Scan for the cell matching the given text and deliver its (x, y) coordinate at center. 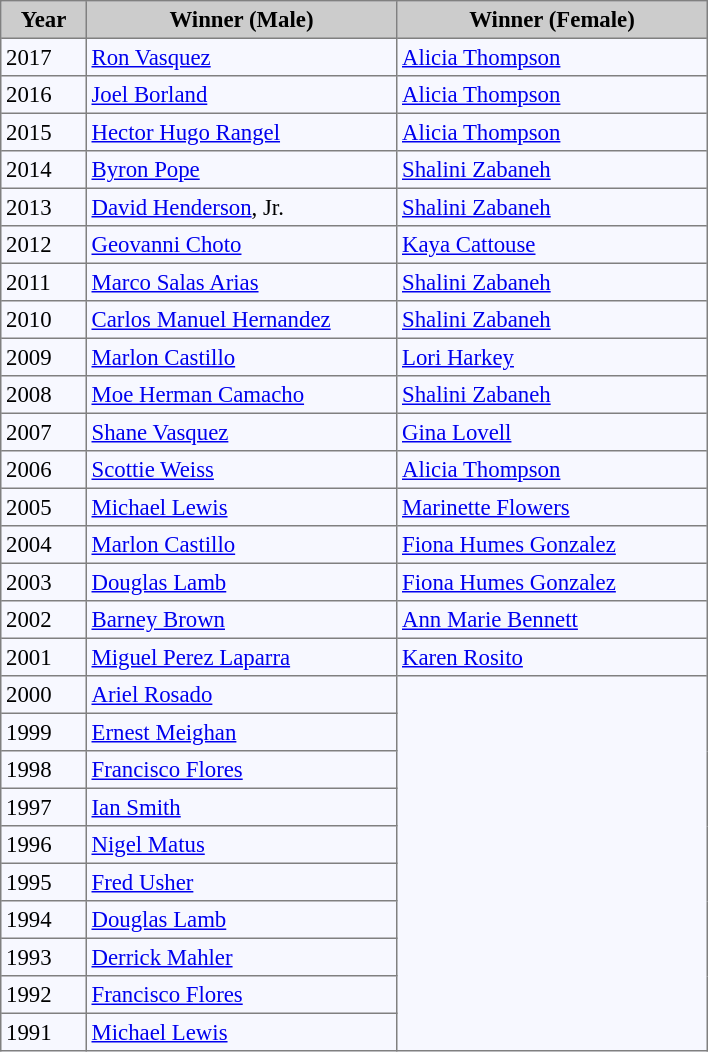
David Henderson, Jr. (241, 207)
2006 (44, 470)
2004 (44, 545)
Joel Borland (241, 95)
2005 (44, 507)
2016 (44, 95)
1999 (44, 732)
2007 (44, 432)
2003 (44, 582)
Moe Herman Camacho (241, 395)
1997 (44, 807)
2008 (44, 395)
2013 (44, 207)
2010 (44, 320)
Ron Vasquez (241, 57)
2015 (44, 132)
Scottie Weiss (241, 470)
Fred Usher (241, 882)
Byron Pope (241, 170)
1995 (44, 882)
Winner (Male) (241, 20)
Ariel Rosado (241, 695)
1998 (44, 770)
Ian Smith (241, 807)
2002 (44, 620)
Marinette Flowers (552, 507)
2001 (44, 657)
Geovanni Choto (241, 245)
2014 (44, 170)
Ann Marie Bennett (552, 620)
Carlos Manuel Hernandez (241, 320)
Year (44, 20)
1996 (44, 845)
Shane Vasquez (241, 432)
Barney Brown (241, 620)
2017 (44, 57)
Hector Hugo Rangel (241, 132)
1993 (44, 957)
Derrick Mahler (241, 957)
Nigel Matus (241, 845)
Winner (Female) (552, 20)
2009 (44, 357)
2000 (44, 695)
Ernest Meighan (241, 732)
2011 (44, 282)
Marco Salas Arias (241, 282)
Miguel Perez Laparra (241, 657)
1994 (44, 920)
Kaya Cattouse (552, 245)
Lori Harkey (552, 357)
2012 (44, 245)
1992 (44, 995)
Karen Rosito (552, 657)
1991 (44, 1032)
Gina Lovell (552, 432)
